Provide the (X, Y) coordinate of the cell's center where the given text is located.  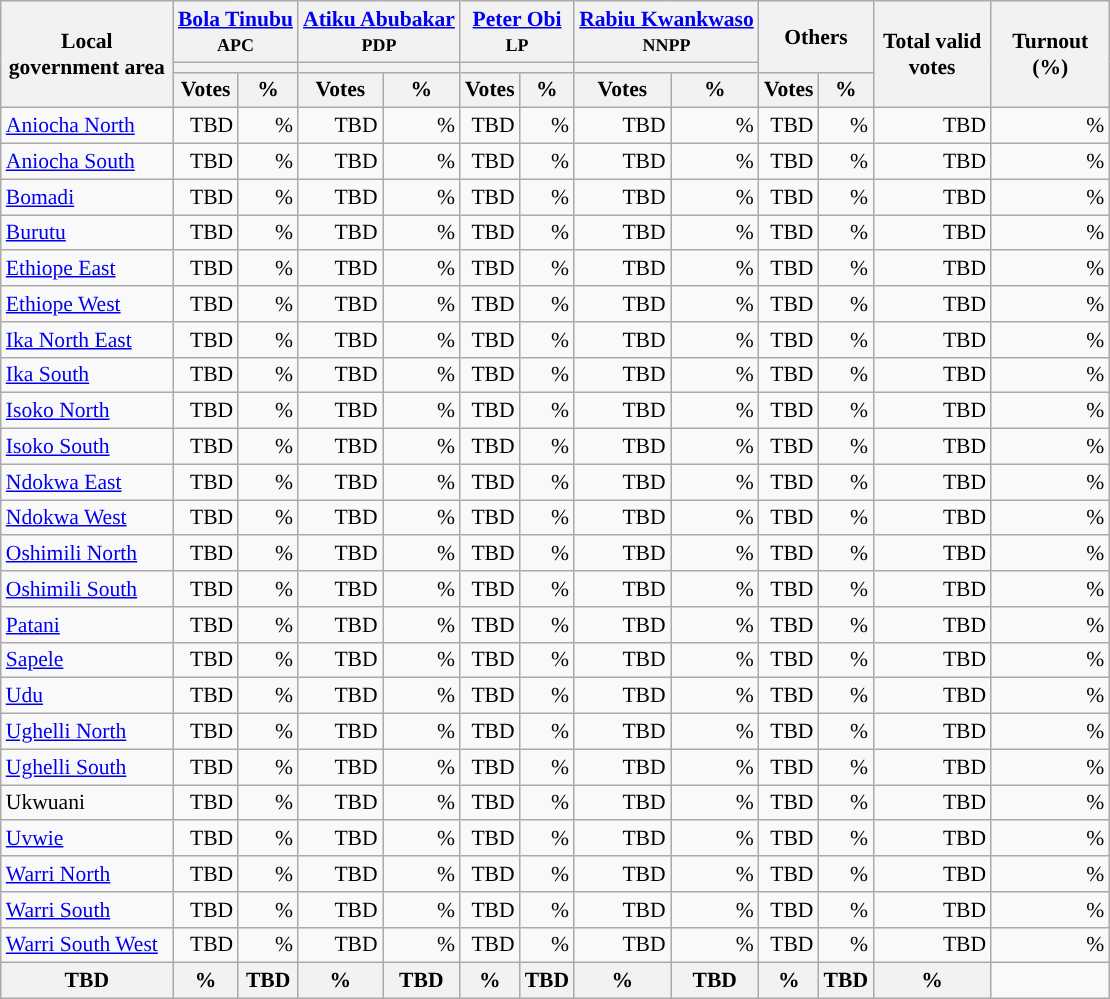
Ika North East (87, 340)
Bomadi (87, 197)
Aniocha North (87, 126)
Uvwie (87, 839)
Total valid votes (932, 54)
Udu (87, 696)
Isoko South (87, 447)
Warri South (87, 910)
Sapele (87, 660)
Rabiu KwankwasoNNPP (666, 32)
Warri South West (87, 945)
Ukwuani (87, 803)
Patani (87, 625)
Bola TinubuAPC (236, 32)
Oshimili South (87, 589)
Turnout (%) (1050, 54)
Burutu (87, 233)
Ughelli North (87, 732)
Isoko North (87, 411)
Oshimili North (87, 554)
Warri North (87, 874)
Ndokwa West (87, 518)
Ndokwa East (87, 482)
Ika South (87, 375)
Atiku AbubakarPDP (379, 32)
Aniocha South (87, 162)
Ughelli South (87, 767)
Others (816, 36)
Ethiope West (87, 304)
Ethiope East (87, 269)
Local government area (87, 54)
Peter ObiLP (517, 32)
